Capture the cell that displays the provided text and extract its (x, y) central coordinate. 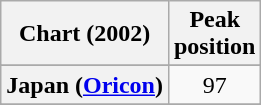
Peakposition (214, 34)
Chart (2002) (85, 34)
97 (214, 85)
Japan (Oricon) (85, 85)
